Detect which cell encompasses the target text, then output its (X, Y) center coordinate. 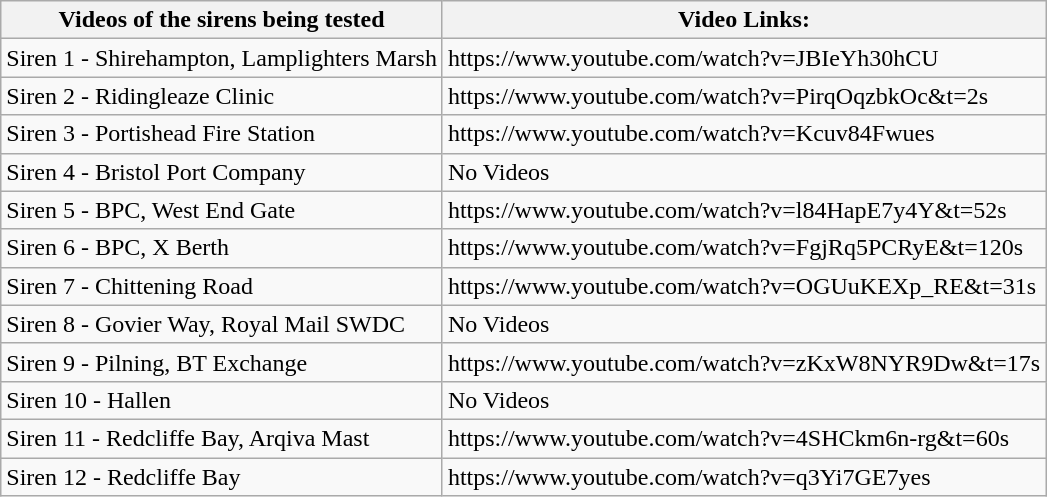
Siren 9 - Pilning, BT Exchange (222, 362)
https://www.youtube.com/watch?v=4SHCkm6n-rg&t=60s (744, 438)
https://www.youtube.com/watch?v=FgjRq5PCRyE&t=120s (744, 248)
https://www.youtube.com/watch?v=zKxW8NYR9Dw&t=17s (744, 362)
Siren 6 - BPC, X Berth (222, 248)
Video Links: (744, 20)
https://www.youtube.com/watch?v=OGUuKEXp_RE&t=31s (744, 286)
Siren 1 - Shirehampton, Lamplighters Marsh (222, 58)
Siren 5 - BPC, West End Gate (222, 210)
Siren 10 - Hallen (222, 400)
https://www.youtube.com/watch?v=q3Yi7GE7yes (744, 477)
Siren 4 - Bristol Port Company (222, 172)
Siren 8 - Govier Way, Royal Mail SWDC (222, 324)
Siren 7 - Chittening Road (222, 286)
Siren 12 - Redcliffe Bay (222, 477)
Videos of the sirens being tested (222, 20)
Siren 3 - Portishead Fire Station (222, 134)
https://www.youtube.com/watch?v=JBIeYh30hCU (744, 58)
Siren 2 - Ridingleaze Clinic (222, 96)
Siren 11 - Redcliffe Bay, Arqiva Mast (222, 438)
https://www.youtube.com/watch?v=PirqOqzbkOc&t=2s (744, 96)
https://www.youtube.com/watch?v=l84HapE7y4Y&t=52s (744, 210)
https://www.youtube.com/watch?v=Kcuv84Fwues (744, 134)
